Identify which cell holds the provided text, then report its (x, y) central coordinate. 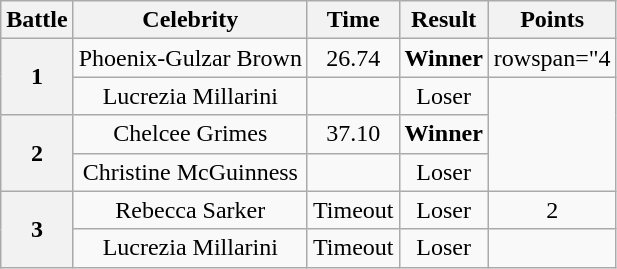
Rebecca Sarker (190, 210)
Battle (37, 20)
Celebrity (190, 20)
Christine McGuinness (190, 172)
3 (37, 229)
Chelcee Grimes (190, 134)
1 (37, 77)
Phoenix-Gulzar Brown (190, 58)
26.74 (353, 58)
37.10 (353, 134)
Time (353, 20)
Points (552, 20)
Result (444, 20)
rowspan="4 (552, 58)
